Scan for the cell matching the given text and deliver its (X, Y) coordinate at center. 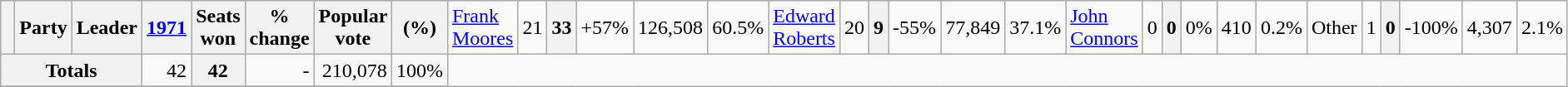
2.1% (1542, 28)
210,078 (353, 70)
-100% (1431, 28)
John Connors (1104, 28)
1 (1371, 28)
126,508 (671, 28)
1971 (167, 28)
Totals (72, 70)
0.2% (1281, 28)
-55% (914, 28)
Party (43, 28)
+57% (605, 28)
4,307 (1489, 28)
Edward Roberts (804, 28)
33 (561, 28)
Frank Moores (482, 28)
100% (420, 70)
9 (878, 28)
Leader (107, 28)
(%) (420, 28)
410 (1236, 28)
Popular vote (353, 28)
60.5% (738, 28)
- (280, 70)
Seats won (218, 28)
77,849 (973, 28)
0% (1199, 28)
20 (854, 28)
21 (533, 28)
% change (280, 28)
37.1% (1036, 28)
Other (1334, 28)
